From the cell containing the given text, extract its center point as [x, y] coordinate. 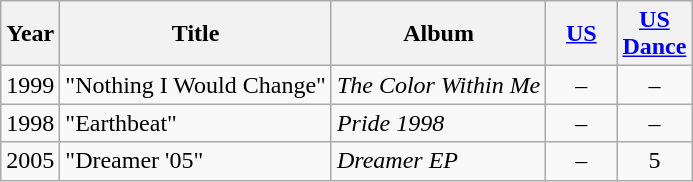
US [582, 34]
"Nothing I Would Change" [196, 85]
The Color Within Me [438, 85]
Pride 1998 [438, 123]
5 [654, 161]
US Dance [654, 34]
1999 [30, 85]
Album [438, 34]
Dreamer EP [438, 161]
2005 [30, 161]
"Dreamer '05" [196, 161]
1998 [30, 123]
Title [196, 34]
"Earthbeat" [196, 123]
Year [30, 34]
